Identify which cell holds the provided text, then report its (x, y) central coordinate. 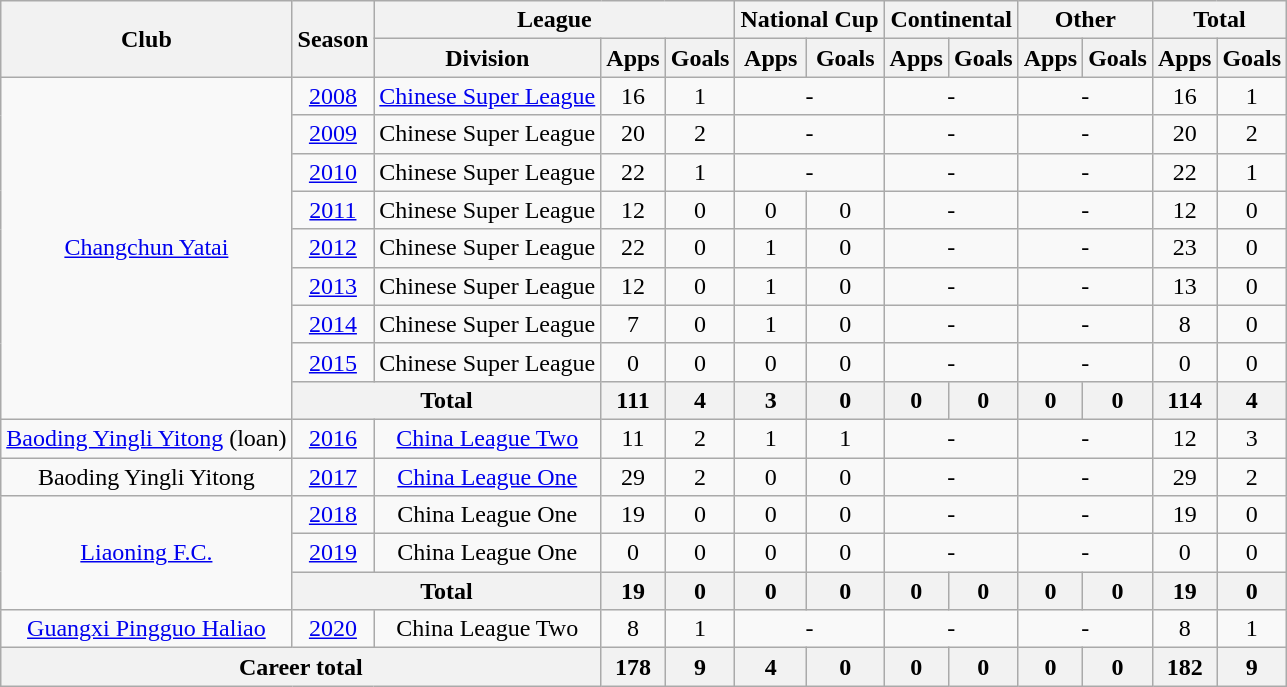
Liaoning F.C. (146, 553)
2011 (333, 210)
178 (633, 667)
13 (1184, 286)
2009 (333, 134)
2010 (333, 172)
Career total (301, 667)
Guangxi Pingguo Haliao (146, 629)
114 (1184, 400)
11 (633, 438)
2019 (333, 553)
7 (633, 324)
2017 (333, 477)
182 (1184, 667)
2016 (333, 438)
Season (333, 39)
Changchun Yatai (146, 248)
111 (633, 400)
2012 (333, 248)
2014 (333, 324)
Division (488, 58)
2013 (333, 286)
2020 (333, 629)
League (554, 20)
Baoding Yingli Yitong (loan) (146, 438)
Continental (951, 20)
National Cup (810, 20)
2015 (333, 362)
23 (1184, 248)
2008 (333, 96)
Club (146, 39)
2018 (333, 515)
Baoding Yingli Yitong (146, 477)
Other (1085, 20)
